Return the (X, Y) coordinate for the center point of the cell that contains the specified text.  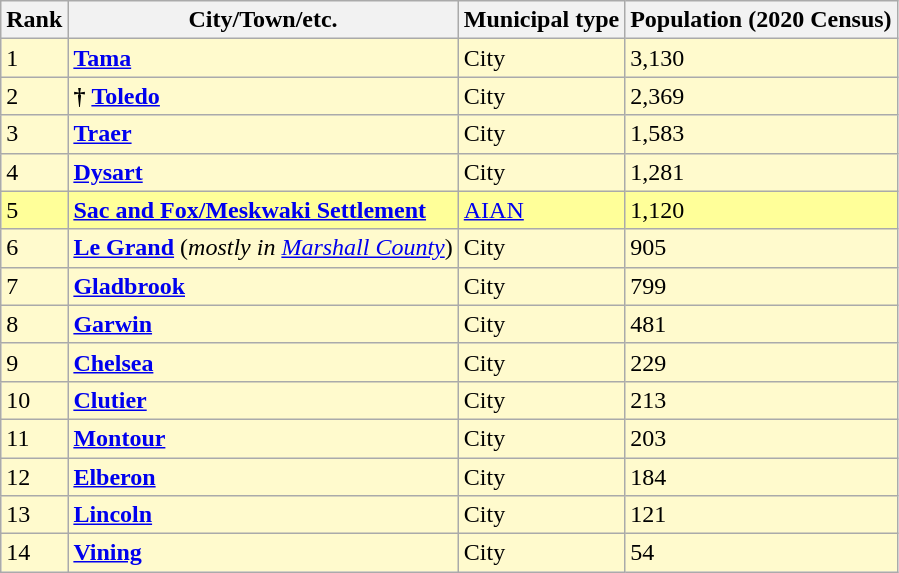
Gladbrook (263, 286)
City/Town/etc. (263, 20)
Chelsea (263, 362)
1 (34, 58)
Sac and Fox/Meskwaki Settlement (263, 210)
Lincoln (263, 515)
† Toledo (263, 96)
54 (761, 553)
Dysart (263, 172)
2,369 (761, 96)
Le Grand (mostly in Marshall County) (263, 248)
5 (34, 210)
1,120 (761, 210)
799 (761, 286)
905 (761, 248)
Clutier (263, 400)
121 (761, 515)
3 (34, 134)
6 (34, 248)
213 (761, 400)
11 (34, 438)
Garwin (263, 324)
Rank (34, 20)
1,281 (761, 172)
8 (34, 324)
Traer (263, 134)
4 (34, 172)
Tama (263, 58)
AIAN (541, 210)
12 (34, 477)
229 (761, 362)
1,583 (761, 134)
Elberon (263, 477)
Population (2020 Census) (761, 20)
203 (761, 438)
Municipal type (541, 20)
7 (34, 286)
3,130 (761, 58)
481 (761, 324)
10 (34, 400)
14 (34, 553)
Montour (263, 438)
9 (34, 362)
13 (34, 515)
2 (34, 96)
Vining (263, 553)
184 (761, 477)
